For the text-containing cell, return its midpoint in (X, Y) coordinate format. 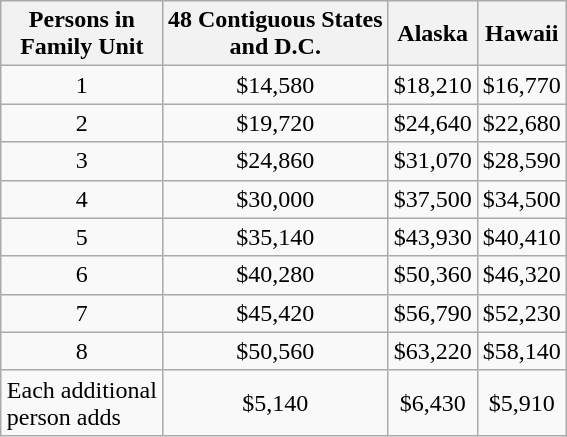
$37,500 (432, 199)
48 Contiguous Statesand D.C. (275, 34)
$45,420 (275, 313)
$40,280 (275, 275)
8 (82, 351)
$46,320 (522, 275)
$28,590 (522, 161)
$5,140 (275, 402)
6 (82, 275)
$56,790 (432, 313)
7 (82, 313)
$14,580 (275, 85)
$18,210 (432, 85)
$24,860 (275, 161)
$40,410 (522, 237)
$35,140 (275, 237)
Hawaii (522, 34)
$31,070 (432, 161)
$58,140 (522, 351)
$63,220 (432, 351)
$52,230 (522, 313)
2 (82, 123)
$50,360 (432, 275)
Persons inFamily Unit (82, 34)
4 (82, 199)
1 (82, 85)
$16,770 (522, 85)
5 (82, 237)
$43,930 (432, 237)
Each additionalperson adds (82, 402)
$6,430 (432, 402)
$30,000 (275, 199)
$5,910 (522, 402)
$50,560 (275, 351)
Alaska (432, 34)
$22,680 (522, 123)
$24,640 (432, 123)
$34,500 (522, 199)
3 (82, 161)
$19,720 (275, 123)
